Return the (X, Y) coordinate for the center point of the cell that contains the specified text.  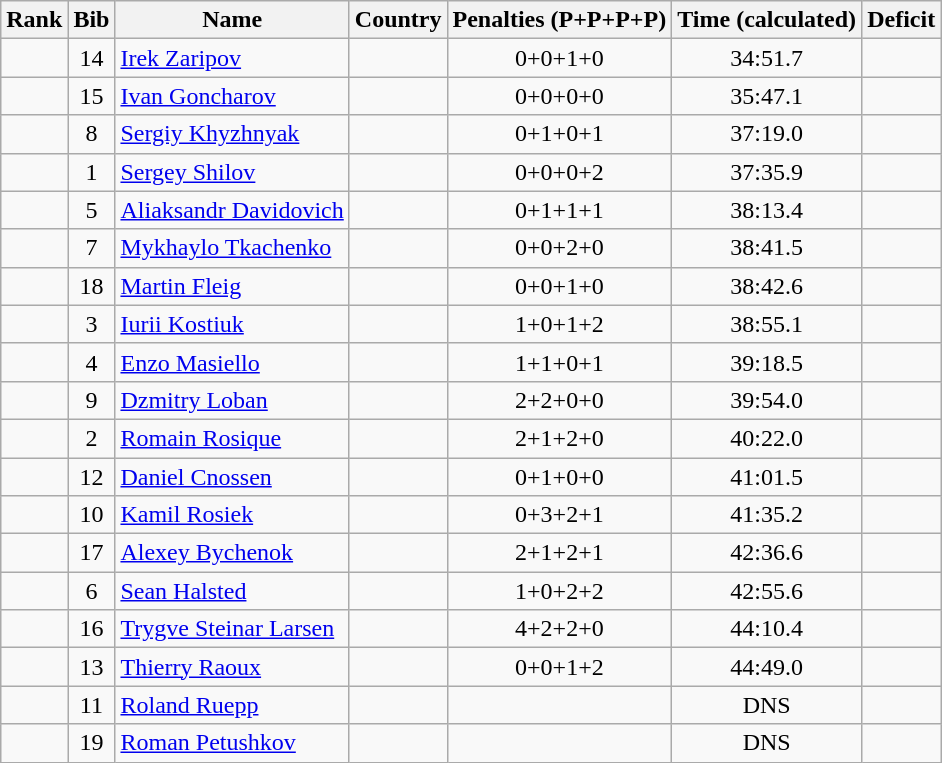
13 (92, 667)
2+1+2+1 (560, 553)
15 (92, 96)
0+1+0+1 (560, 134)
16 (92, 629)
Aliaksandr Davidovich (232, 210)
Roman Petushkov (232, 743)
Mykhaylo Tkachenko (232, 248)
42:36.6 (767, 553)
0+1+1+1 (560, 210)
19 (92, 743)
Deficit (902, 20)
Sergiy Khyzhnyak (232, 134)
Sergey Shilov (232, 172)
Country (398, 20)
2+1+2+0 (560, 438)
Bib (92, 20)
9 (92, 400)
Sean Halsted (232, 591)
Roland Ruepp (232, 705)
17 (92, 553)
44:10.4 (767, 629)
37:19.0 (767, 134)
41:01.5 (767, 477)
Romain Rosique (232, 438)
38:13.4 (767, 210)
38:42.6 (767, 286)
41:35.2 (767, 515)
39:54.0 (767, 400)
2 (92, 438)
8 (92, 134)
6 (92, 591)
38:55.1 (767, 324)
37:35.9 (767, 172)
0+0+1+2 (560, 667)
44:49.0 (767, 667)
4 (92, 362)
7 (92, 248)
Time (calculated) (767, 20)
Daniel Cnossen (232, 477)
Penalties (P+P+P+P) (560, 20)
Dzmitry Loban (232, 400)
0+0+0+0 (560, 96)
35:47.1 (767, 96)
Kamil Rosiek (232, 515)
1 (92, 172)
Enzo Masiello (232, 362)
40:22.0 (767, 438)
4+2+2+0 (560, 629)
Trygve Steinar Larsen (232, 629)
10 (92, 515)
Ivan Goncharov (232, 96)
Irek Zaripov (232, 58)
5 (92, 210)
1+1+0+1 (560, 362)
11 (92, 705)
Martin Fleig (232, 286)
1+0+1+2 (560, 324)
0+3+2+1 (560, 515)
2+2+0+0 (560, 400)
18 (92, 286)
14 (92, 58)
Rank (34, 20)
3 (92, 324)
Name (232, 20)
0+1+0+0 (560, 477)
12 (92, 477)
42:55.6 (767, 591)
Iurii Kostiuk (232, 324)
0+0+0+2 (560, 172)
Thierry Raoux (232, 667)
34:51.7 (767, 58)
Alexey Bychenok (232, 553)
38:41.5 (767, 248)
39:18.5 (767, 362)
0+0+2+0 (560, 248)
1+0+2+2 (560, 591)
